Locate the cell with the specified text and output its [X, Y] center coordinate. 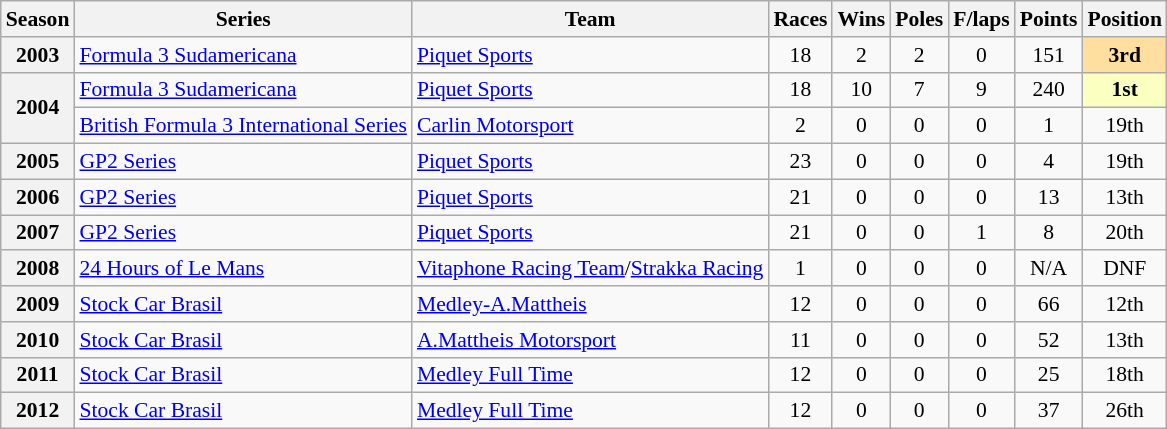
Points [1049, 19]
2012 [38, 411]
13 [1049, 197]
4 [1049, 162]
Vitaphone Racing Team/Strakka Racing [590, 269]
7 [919, 90]
9 [982, 90]
DNF [1124, 269]
Position [1124, 19]
2009 [38, 304]
Team [590, 19]
2011 [38, 375]
151 [1049, 55]
Medley-A.Mattheis [590, 304]
Series [242, 19]
2006 [38, 197]
20th [1124, 233]
N/A [1049, 269]
2010 [38, 340]
Carlin Motorsport [590, 126]
26th [1124, 411]
Races [800, 19]
2008 [38, 269]
A.Mattheis Motorsport [590, 340]
Wins [861, 19]
8 [1049, 233]
3rd [1124, 55]
2003 [38, 55]
1st [1124, 90]
18th [1124, 375]
Season [38, 19]
F/laps [982, 19]
25 [1049, 375]
23 [800, 162]
British Formula 3 International Series [242, 126]
66 [1049, 304]
Poles [919, 19]
240 [1049, 90]
11 [800, 340]
24 Hours of Le Mans [242, 269]
10 [861, 90]
37 [1049, 411]
52 [1049, 340]
2004 [38, 108]
2007 [38, 233]
12th [1124, 304]
2005 [38, 162]
